From the cell containing the given text, extract its center point as (X, Y) coordinate. 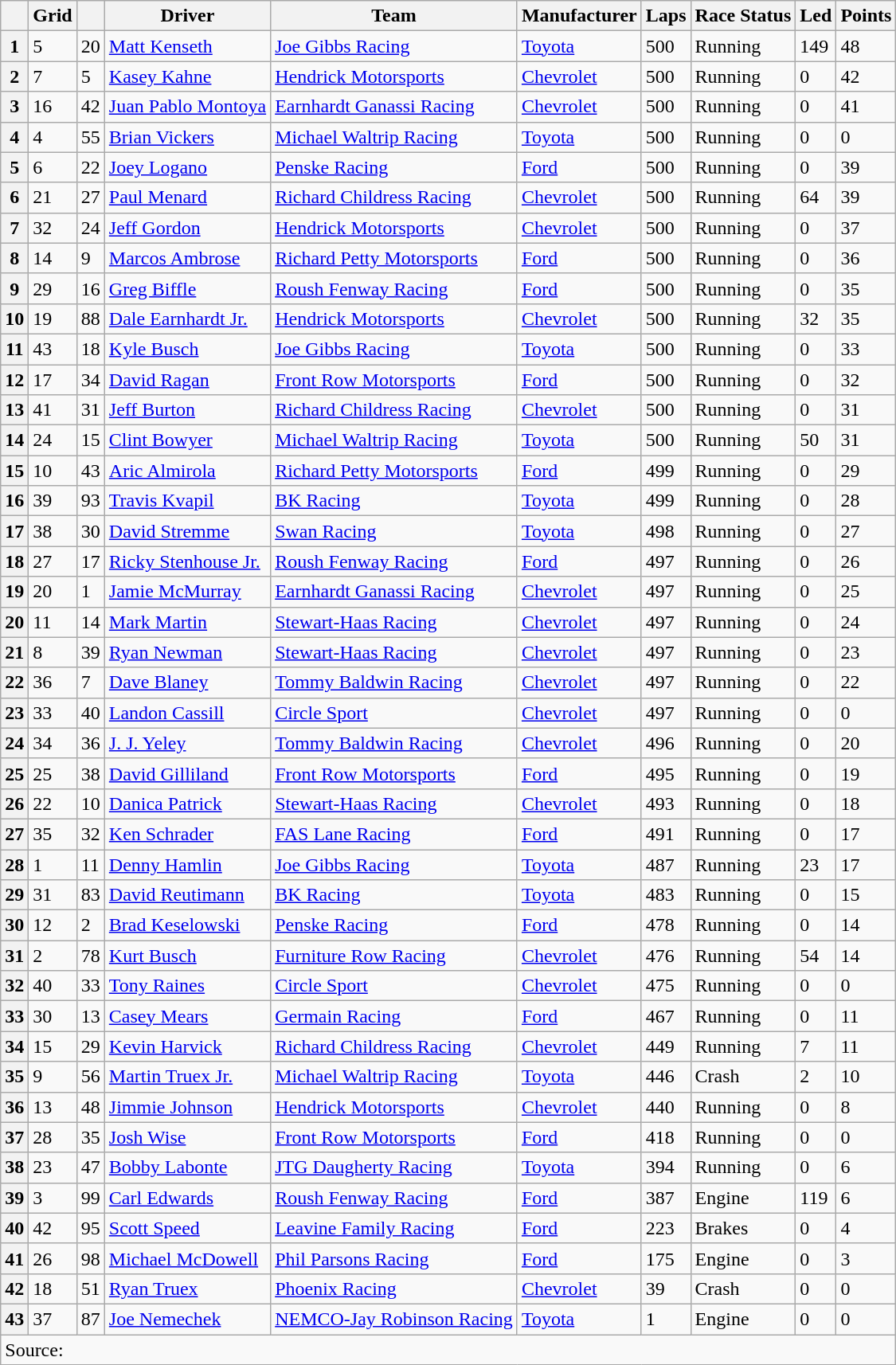
JTG Daugherty Racing (394, 1167)
496 (666, 743)
83 (91, 895)
487 (666, 864)
Laps (666, 16)
50 (816, 440)
51 (91, 1289)
78 (91, 956)
Landon Cassill (187, 713)
NEMCO-Jay Robinson Racing (394, 1319)
387 (666, 1198)
Michael McDowell (187, 1258)
Phoenix Racing (394, 1289)
Joey Logano (187, 167)
Clint Bowyer (187, 440)
Scott Speed (187, 1228)
Ricky Stenhouse Jr. (187, 561)
David Stremme (187, 531)
FAS Lane Racing (394, 834)
493 (666, 804)
Led (816, 16)
Martin Truex Jr. (187, 1077)
Carl Edwards (187, 1198)
498 (666, 531)
Casey Mears (187, 1016)
175 (666, 1258)
483 (666, 895)
87 (91, 1319)
Manufacturer (579, 16)
Dave Blaney (187, 682)
Jamie McMurray (187, 592)
Kyle Busch (187, 349)
47 (91, 1167)
Furniture Row Racing (394, 956)
Matt Kenseth (187, 46)
Kevin Harvick (187, 1046)
Brakes (743, 1228)
Joe Nemechek (187, 1319)
476 (666, 956)
Mark Martin (187, 622)
David Reutimann (187, 895)
Race Status (743, 16)
David Ragan (187, 380)
440 (666, 1107)
475 (666, 986)
Aric Almirola (187, 471)
Dale Earnhardt Jr. (187, 319)
Marcos Ambrose (187, 258)
95 (91, 1228)
David Gilliland (187, 773)
Jeff Gordon (187, 228)
Jeff Burton (187, 410)
Juan Pablo Montoya (187, 107)
Germain Racing (394, 1016)
Greg Biffle (187, 288)
Danica Patrick (187, 804)
64 (816, 198)
98 (91, 1258)
Ryan Truex (187, 1289)
Jimmie Johnson (187, 1107)
Leavine Family Racing (394, 1228)
55 (91, 137)
Bobby Labonte (187, 1167)
Josh Wise (187, 1137)
491 (666, 834)
Travis Kvapil (187, 501)
Grid (53, 16)
Ryan Newman (187, 652)
495 (666, 773)
467 (666, 1016)
Kasey Kahne (187, 76)
Tony Raines (187, 986)
Brad Keselowski (187, 925)
Brian Vickers (187, 137)
119 (816, 1198)
Team (394, 16)
99 (91, 1198)
446 (666, 1077)
478 (666, 925)
394 (666, 1167)
J. J. Yeley (187, 743)
Ken Schrader (187, 834)
149 (816, 46)
54 (816, 956)
Points (867, 16)
Kurt Busch (187, 956)
Denny Hamlin (187, 864)
Paul Menard (187, 198)
Swan Racing (394, 531)
Source: (448, 1350)
88 (91, 319)
56 (91, 1077)
449 (666, 1046)
Driver (187, 16)
93 (91, 501)
223 (666, 1228)
418 (666, 1137)
Phil Parsons Racing (394, 1258)
